For the text-containing cell, return its midpoint in [x, y] coordinate format. 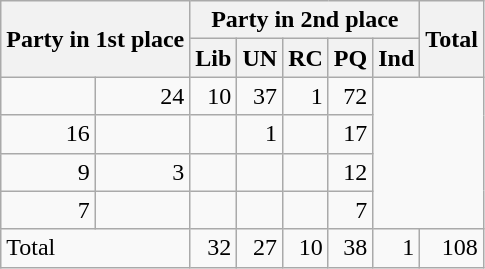
16 [48, 134]
12 [350, 172]
Lib [214, 58]
27 [260, 248]
32 [214, 248]
Party in 1st place [96, 39]
Ind [396, 58]
24 [142, 96]
17 [350, 134]
Party in 2nd place [305, 20]
37 [260, 96]
9 [48, 172]
72 [350, 96]
38 [350, 248]
RC [306, 58]
3 [142, 172]
UN [260, 58]
PQ [350, 58]
108 [452, 248]
